Search for the cell housing the specified text and yield its (X, Y) center coordinate. 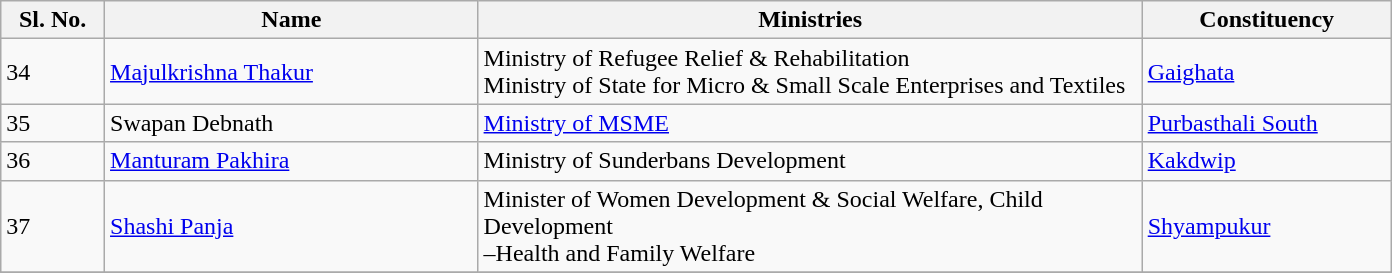
Sl. No. (53, 20)
36 (53, 161)
35 (53, 123)
Minister of Women Development & Social Welfare, Child Development–Health and Family Welfare (810, 226)
Swapan Debnath (292, 123)
Gaighata (1266, 72)
Shyampukur (1266, 226)
Name (292, 20)
Kakdwip (1266, 161)
Purbasthali South (1266, 123)
Ministries (810, 20)
Manturam Pakhira (292, 161)
Ministry of MSME (810, 123)
Shashi Panja (292, 226)
Ministry of Refugee Relief & RehabilitationMinistry of State for Micro & Small Scale Enterprises and Textiles (810, 72)
37 (53, 226)
Ministry of Sunderbans Development (810, 161)
Constituency (1266, 20)
Majulkrishna Thakur (292, 72)
34 (53, 72)
